Search for the cell housing the specified text and yield its (x, y) center coordinate. 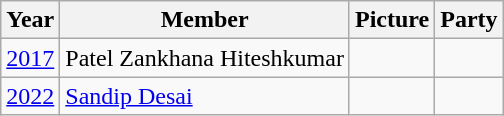
2022 (30, 96)
Patel Zankhana Hiteshkumar (205, 58)
Year (30, 20)
Picture (392, 20)
2017 (30, 58)
Party (469, 20)
Member (205, 20)
Sandip Desai (205, 96)
